Provide the (X, Y) coordinate of the cell's center where the given text is located.  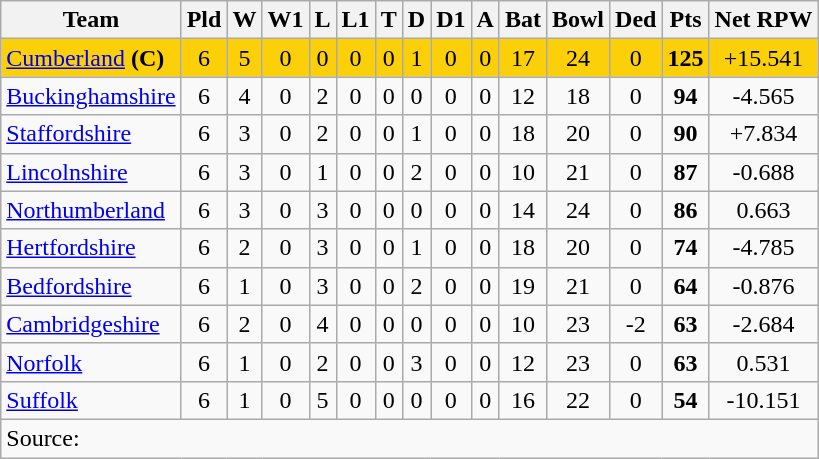
Buckinghamshire (91, 96)
94 (686, 96)
T (388, 20)
D (416, 20)
14 (522, 210)
Team (91, 20)
-0.688 (764, 172)
Bat (522, 20)
Bowl (578, 20)
Suffolk (91, 400)
Norfolk (91, 362)
L (322, 20)
86 (686, 210)
Cambridgeshire (91, 324)
54 (686, 400)
W1 (286, 20)
+15.541 (764, 58)
-0.876 (764, 286)
64 (686, 286)
Source: (410, 438)
74 (686, 248)
125 (686, 58)
Pts (686, 20)
16 (522, 400)
17 (522, 58)
0.663 (764, 210)
87 (686, 172)
Bedfordshire (91, 286)
Northumberland (91, 210)
-2.684 (764, 324)
90 (686, 134)
L1 (356, 20)
Net RPW (764, 20)
-2 (636, 324)
Hertfordshire (91, 248)
D1 (451, 20)
Cumberland (C) (91, 58)
Lincolnshire (91, 172)
22 (578, 400)
-4.565 (764, 96)
W (244, 20)
19 (522, 286)
-4.785 (764, 248)
+7.834 (764, 134)
Pld (204, 20)
0.531 (764, 362)
A (485, 20)
Ded (636, 20)
-10.151 (764, 400)
Staffordshire (91, 134)
